Determine the (X, Y) coordinate at the center of the cell enclosing the given text.  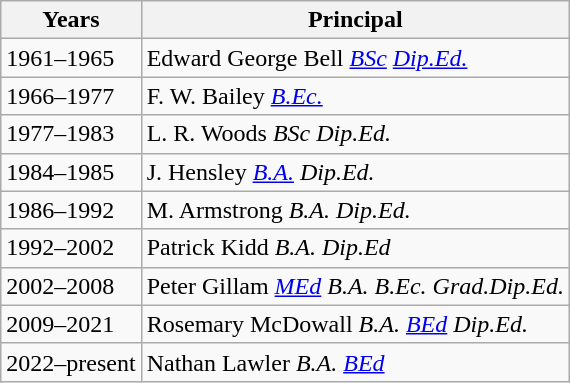
L. R. Woods BSc Dip.Ed. (355, 134)
F. W. Bailey B.Ec. (355, 96)
1961–1965 (71, 58)
Patrick Kidd B.A. Dip.Ed (355, 248)
2022–present (71, 362)
J. Hensley B.A. Dip.Ed. (355, 172)
Edward George Bell BSc Dip.Ed. (355, 58)
2009–2021 (71, 324)
1977–1983 (71, 134)
M. Armstrong B.A. Dip.Ed. (355, 210)
Peter Gillam MEd B.A. B.Ec. Grad.Dip.Ed. (355, 286)
2002–2008 (71, 286)
Rosemary McDowall B.A. BEd Dip.Ed. (355, 324)
1984–1985 (71, 172)
1992–2002 (71, 248)
Nathan Lawler B.A. BEd (355, 362)
1966–1977 (71, 96)
Principal (355, 20)
Years (71, 20)
1986–1992 (71, 210)
